Provide the (X, Y) coordinate of the cell's center where the given text is located.  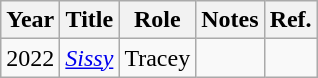
Title (90, 20)
2022 (30, 58)
Notes (230, 20)
Tracey (158, 58)
Year (30, 20)
Role (158, 20)
Sissy (90, 58)
Ref. (290, 20)
